Pinpoint the cell where the given text exists, returning its [x, y] midpoint coordinate. 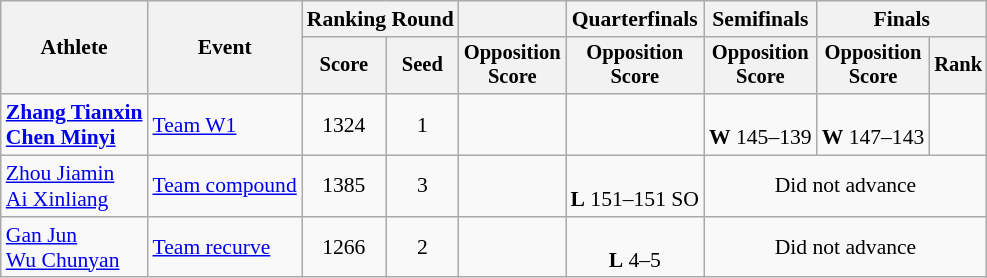
1324 [344, 124]
Athlete [74, 48]
W 145–139 [760, 124]
Seed [422, 66]
Quarterfinals [635, 19]
Team recurve [224, 248]
Zhang Tianxin Chen Minyi [74, 124]
Rank [958, 66]
Team compound [224, 186]
Semifinals [760, 19]
1266 [344, 248]
1385 [344, 186]
Team W1 [224, 124]
Gan JunWu Chunyan [74, 248]
Event [224, 48]
L 151–151 SO [635, 186]
Zhou JiaminAi Xinliang [74, 186]
3 [422, 186]
1 [422, 124]
2 [422, 248]
L 4–5 [635, 248]
W 147–143 [874, 124]
Score [344, 66]
Finals [902, 19]
Ranking Round [380, 19]
